Extract the (X, Y) coordinate from the center of the cell holding the provided text.  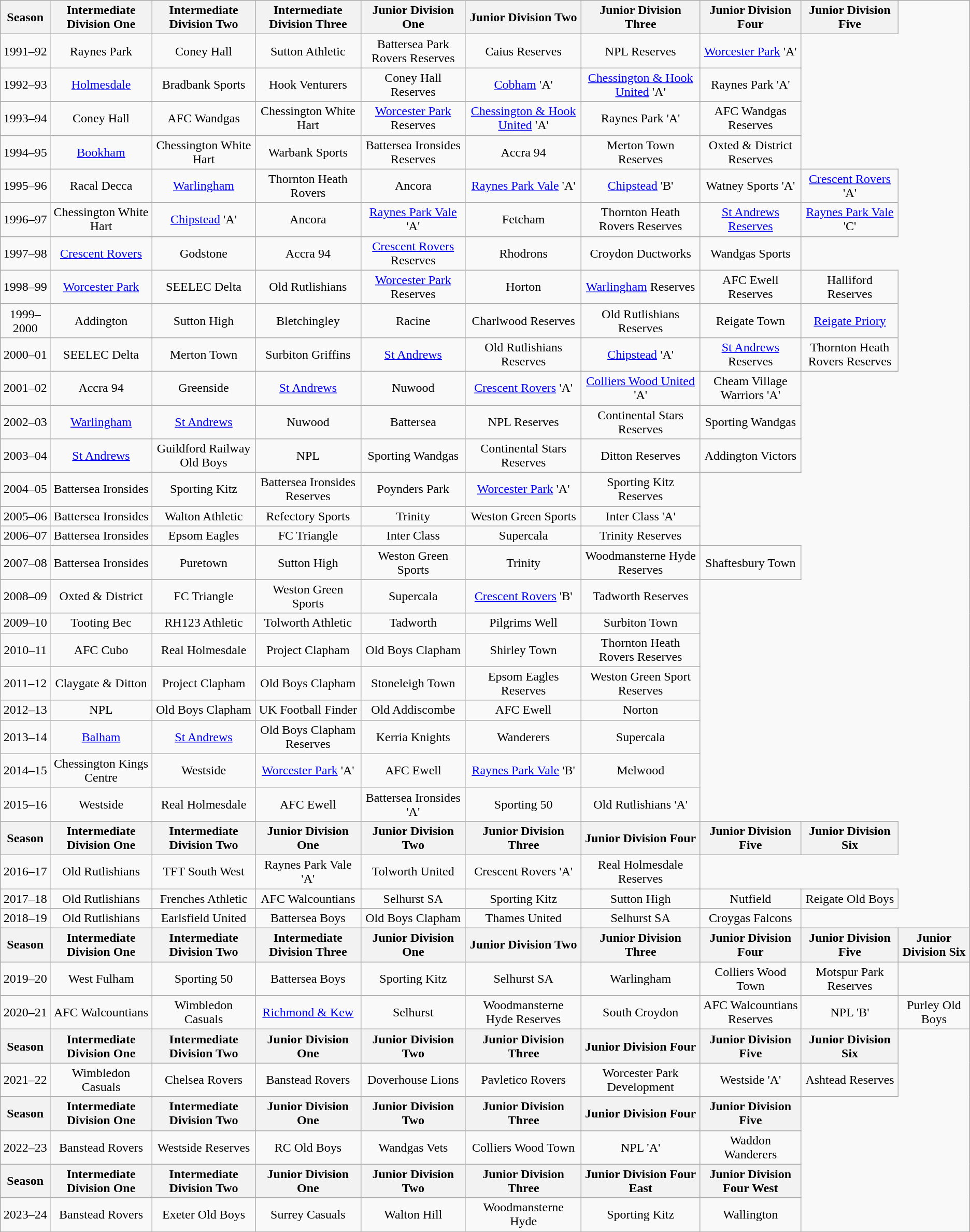
NPL 'A' (640, 1148)
Old Boys Clapham Reserves (308, 737)
Norton (640, 710)
1995–96 (25, 186)
South Croydon (640, 1013)
Crescent Rovers Reserves (413, 253)
Rhodrons (523, 253)
Reigate Priory (850, 320)
Thornton Heath Rovers (308, 186)
Shaftesbury Town (750, 563)
Halliford Reserves (850, 287)
Tadworth Reserves (640, 596)
Exeter Old Boys (203, 1215)
AFC Wandgas (203, 118)
Inter Class (413, 536)
1991–92 (25, 51)
2003–04 (25, 456)
Walton Athletic (203, 516)
2011–12 (25, 683)
TFT South West (203, 872)
Inter Class 'A' (640, 516)
Wandgas Sports (750, 253)
2007–08 (25, 563)
Addington (102, 320)
Worcester Park (102, 287)
Tolworth Athletic (308, 623)
Oxted & District (102, 596)
Chelsea Rovers (203, 1080)
Hook Venturers (308, 85)
Kerria Knights (413, 737)
2006–07 (25, 536)
Bookham (102, 152)
Merton Town Reserves (640, 152)
AFC Wandgas Reserves (750, 118)
Shirley Town (523, 650)
Reigate Old Boys (850, 898)
2015–16 (25, 804)
Westside Reserves (203, 1148)
AFC Cubo (102, 650)
Waddon Wanderers (750, 1148)
2012–13 (25, 710)
Racal Decca (102, 186)
Cheam Village Warriors 'A' (750, 388)
Sporting Kitz Reserves (640, 489)
AFC Walcountians Reserves (750, 1013)
2013–14 (25, 737)
Godstone (203, 253)
Weston Green Sport Reserves (640, 683)
Holmesdale (102, 85)
Westside 'A' (750, 1080)
Bradbank Sports (203, 85)
Raynes Park Vale 'B' (523, 770)
Pilgrims Well (523, 623)
2005–06 (25, 516)
Wallington (750, 1215)
RH123 Athletic (203, 623)
Croygas Falcons (750, 918)
2016–17 (25, 872)
Richmond & Kew (308, 1013)
Merton Town (203, 355)
Watney Sports 'A' (750, 186)
Bletchingley (308, 320)
Tadworth (413, 623)
Worcester Park Development (640, 1080)
Sutton Athletic (308, 51)
Pavletico Rovers (523, 1080)
Warbank Sports (308, 152)
Epsom Eagles Reserves (523, 683)
1999–2000 (25, 320)
Woodmansterne Hyde (523, 1215)
Tooting Bec (102, 623)
Surrey Casuals (308, 1215)
Caius Reserves (523, 51)
RC Old Boys (308, 1148)
1998–99 (25, 287)
Colliers Wood United 'A' (640, 388)
Claygate & Ditton (102, 683)
1996–97 (25, 220)
2009–10 (25, 623)
2022–23 (25, 1148)
AFC Ewell Reserves (750, 287)
Raynes Park (102, 51)
Thames United (523, 918)
Warlingham Reserves (640, 287)
Tolworth United (413, 872)
Walton Hill (413, 1215)
Greenside (203, 388)
Balham (102, 737)
Nutfield (750, 898)
2004–05 (25, 489)
Wandgas Vets (413, 1148)
Melwood (640, 770)
Old Addiscombe (413, 710)
2020–21 (25, 1013)
1997–98 (25, 253)
2018–19 (25, 918)
UK Football Finder (308, 710)
Puretown (203, 563)
Chessington Kings Centre (102, 770)
Cobham 'A' (523, 85)
Junior Division Four East (640, 1181)
Horton (523, 287)
Battersea Ironsides 'A' (413, 804)
Motspur Park Reserves (850, 979)
Croydon Ductworks (640, 253)
Stoneleigh Town (413, 683)
2017–18 (25, 898)
1992–93 (25, 85)
Crescent Rovers (102, 253)
2001–02 (25, 388)
Reigate Town (750, 320)
Guildford Railway Old Boys (203, 456)
Crescent Rovers 'B' (523, 596)
Trinity Reserves (640, 536)
Purley Old Boys (934, 1013)
Battersea Park Rovers Reserves (413, 51)
1994–95 (25, 152)
Raynes Park Vale 'C' (850, 220)
Old Rutlishians 'A' (640, 804)
2019–20 (25, 979)
West Fulham (102, 979)
2023–24 (25, 1215)
Junior Division Four West (750, 1181)
Charlwood Reserves (523, 320)
Real Holmesdale Reserves (640, 872)
NPL 'B' (850, 1013)
2021–22 (25, 1080)
Epsom Eagles (203, 536)
Doverhouse Lions (413, 1080)
1993–94 (25, 118)
Oxted & District Reserves (750, 152)
Chipstead 'B' (640, 186)
Surbiton Griffins (308, 355)
Earlsfield United (203, 918)
Fetcham (523, 220)
Surbiton Town (640, 623)
2002–03 (25, 422)
Selhurst (413, 1013)
2010–11 (25, 650)
Refectory Sports (308, 516)
Battersea (413, 422)
Coney Hall Reserves (413, 85)
Racine (413, 320)
Ditton Reserves (640, 456)
Poynders Park (413, 489)
Frenches Athletic (203, 898)
Ashtead Reserves (850, 1080)
Addington Victors (750, 456)
2014–15 (25, 770)
Wanderers (523, 737)
2008–09 (25, 596)
2000–01 (25, 355)
